Extract the (x, y) coordinate from the center of the cell holding the provided text.  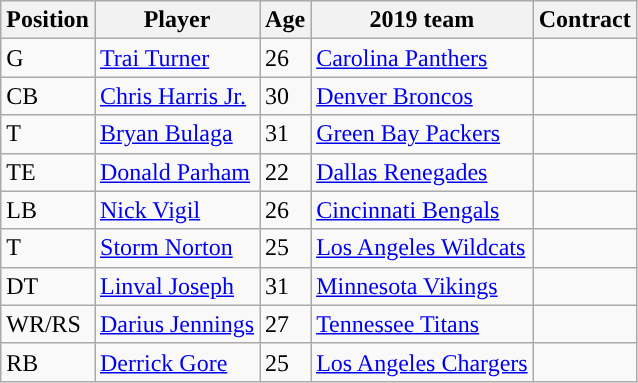
Position (48, 20)
Storm Norton (176, 248)
Nick Vigil (176, 210)
Trai Turner (176, 58)
Player (176, 20)
G (48, 58)
Bryan Bulaga (176, 134)
Tennessee Titans (422, 324)
CB (48, 96)
Derrick Gore (176, 362)
Carolina Panthers (422, 58)
Cincinnati Bengals (422, 210)
Darius Jennings (176, 324)
Contract (584, 20)
WR/RS (48, 324)
Green Bay Packers (422, 134)
Los Angeles Chargers (422, 362)
Linval Joseph (176, 286)
Los Angeles Wildcats (422, 248)
Chris Harris Jr. (176, 96)
27 (286, 324)
Minnesota Vikings (422, 286)
22 (286, 172)
2019 team (422, 20)
Age (286, 20)
Denver Broncos (422, 96)
LB (48, 210)
RB (48, 362)
Donald Parham (176, 172)
30 (286, 96)
TE (48, 172)
DT (48, 286)
Dallas Renegades (422, 172)
